Pinpoint the cell where the given text exists, returning its [X, Y] midpoint coordinate. 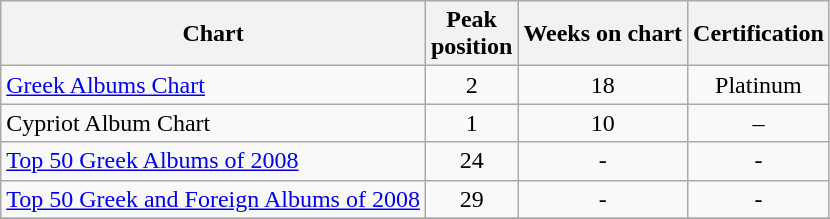
Certification [759, 34]
24 [471, 161]
Top 50 Greek Albums of 2008 [214, 161]
Platinum [759, 85]
29 [471, 199]
Greek Albums Chart [214, 85]
Chart [214, 34]
Cypriot Album Chart [214, 123]
Top 50 Greek and Foreign Albums of 2008 [214, 199]
Weeks on chart [603, 34]
1 [471, 123]
– [759, 123]
Peakposition [471, 34]
10 [603, 123]
2 [471, 85]
18 [603, 85]
